Output the [x, y] coordinate of the center of the cell containing the given text.  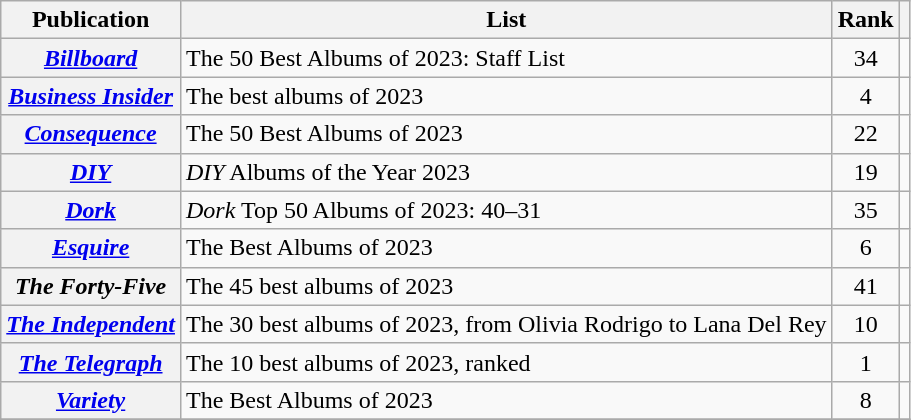
Publication [91, 20]
The Telegraph [91, 362]
41 [866, 286]
DIY Albums of the Year 2023 [506, 172]
Dork Top 50 Albums of 2023: 40–31 [506, 210]
The Forty-Five [91, 286]
8 [866, 400]
6 [866, 248]
Rank [866, 20]
34 [866, 58]
Esquire [91, 248]
The 50 Best Albums of 2023: Staff List [506, 58]
Billboard [91, 58]
35 [866, 210]
The Independent [91, 324]
Consequence [91, 134]
22 [866, 134]
The 50 Best Albums of 2023 [506, 134]
The 30 best albums of 2023, from Olivia Rodrigo to Lana Del Rey [506, 324]
4 [866, 96]
Business Insider [91, 96]
DIY [91, 172]
The 10 best albums of 2023, ranked [506, 362]
The 45 best albums of 2023 [506, 286]
1 [866, 362]
List [506, 20]
Variety [91, 400]
19 [866, 172]
10 [866, 324]
The best albums of 2023 [506, 96]
Dork [91, 210]
